Find where the given text appears and provide that cell's center as (X, Y) coordinate. 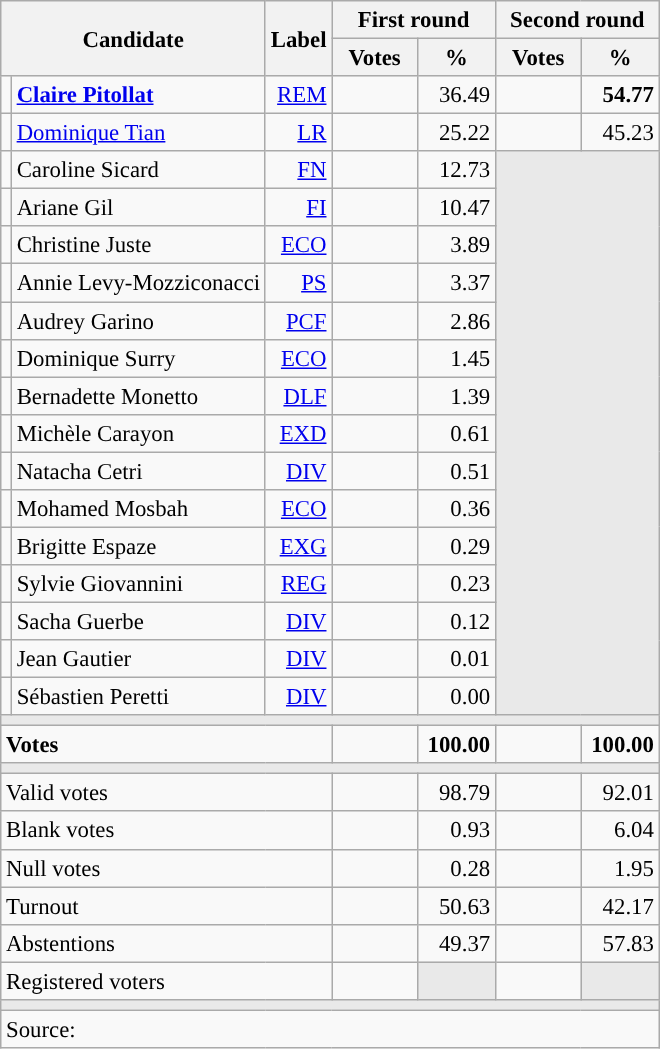
Brigitte Espaze (138, 546)
3.89 (456, 245)
10.47 (456, 208)
Michèle Carayon (138, 433)
0.51 (456, 471)
Ariane Gil (138, 208)
12.73 (456, 170)
2.86 (456, 321)
Label (298, 38)
First round (414, 20)
Candidate (134, 38)
EXG (298, 546)
0.61 (456, 433)
Dominique Surry (138, 358)
Dominique Tian (138, 133)
0.28 (456, 868)
57.83 (620, 943)
FI (298, 208)
REM (298, 95)
Sacha Guerbe (138, 621)
Blank votes (166, 831)
Bernadette Monetto (138, 396)
0.01 (456, 659)
0.36 (456, 509)
98.79 (456, 793)
Claire Pitollat (138, 95)
0.93 (456, 831)
Second round (577, 20)
1.45 (456, 358)
1.39 (456, 396)
Caroline Sicard (138, 170)
54.77 (620, 95)
50.63 (456, 906)
DLF (298, 396)
Sébastien Peretti (138, 697)
Source: (330, 1029)
Christine Juste (138, 245)
25.22 (456, 133)
Valid votes (166, 793)
Abstentions (166, 943)
REG (298, 584)
1.95 (620, 868)
Annie Levy-Mozziconacci (138, 283)
Sylvie Giovannini (138, 584)
EXD (298, 433)
0.23 (456, 584)
Turnout (166, 906)
Audrey Garino (138, 321)
0.29 (456, 546)
0.12 (456, 621)
0.00 (456, 697)
PCF (298, 321)
LR (298, 133)
92.01 (620, 793)
FN (298, 170)
Null votes (166, 868)
42.17 (620, 906)
49.37 (456, 943)
Jean Gautier (138, 659)
6.04 (620, 831)
36.49 (456, 95)
PS (298, 283)
Registered voters (166, 981)
45.23 (620, 133)
Natacha Cetri (138, 471)
3.37 (456, 283)
Mohamed Mosbah (138, 509)
